Scan for the cell matching the given text and deliver its [x, y] coordinate at center. 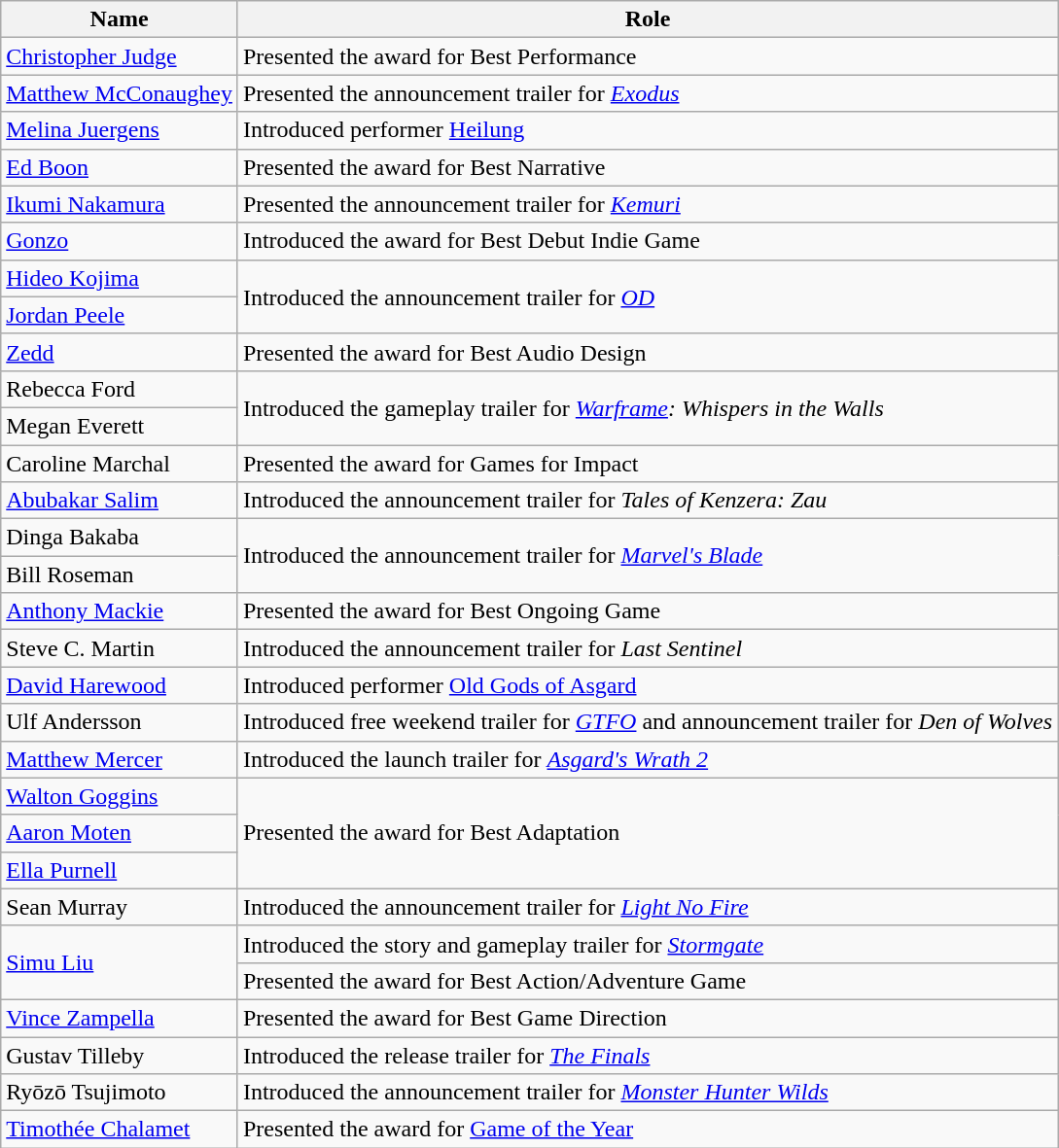
Role [648, 19]
Presented the award for Best Narrative [648, 167]
Introduced the announcement trailer for Light No Fire [648, 907]
Melina Juergens [120, 130]
Aaron Moten [120, 833]
Introduced the announcement trailer for Marvel's Blade [648, 556]
Abubakar Salim [120, 501]
Walton Goggins [120, 796]
Presented the announcement trailer for Exodus [648, 93]
Zedd [120, 352]
Introduced the announcement trailer for Monster Hunter Wilds [648, 1093]
Dinga Bakaba [120, 538]
Ryōzō Tsujimoto [120, 1093]
Ikumi Nakamura [120, 204]
Presented the award for Best Performance [648, 56]
Presented the award for Best Audio Design [648, 352]
Christopher Judge [120, 56]
Simu Liu [120, 962]
Introduced the announcement trailer for Tales of Kenzera: Zau [648, 501]
Introduced the release trailer for The Finals [648, 1055]
Hideo Kojima [120, 278]
Presented the award for Best Game Direction [648, 1018]
Sean Murray [120, 907]
Megan Everett [120, 426]
Presented the award for Games for Impact [648, 464]
David Harewood [120, 685]
Presented the announcement trailer for Kemuri [648, 204]
Gustav Tilleby [120, 1055]
Anthony Mackie [120, 611]
Introduced performer Heilung [648, 130]
Introduced the announcement trailer for Last Sentinel [648, 648]
Presented the award for Best Ongoing Game [648, 611]
Matthew Mercer [120, 759]
Caroline Marchal [120, 464]
Introduced the gameplay trailer for Warframe: Whispers in the Walls [648, 407]
Matthew McConaughey [120, 93]
Ella Purnell [120, 870]
Presented the award for Best Adaptation [648, 833]
Introduced the story and gameplay trailer for Stormgate [648, 944]
Presented the award for Game of the Year [648, 1130]
Introduced performer Old Gods of Asgard [648, 685]
Steve C. Martin [120, 648]
Presented the award for Best Action/Adventure Game [648, 981]
Gonzo [120, 241]
Introduced the award for Best Debut Indie Game [648, 241]
Timothée Chalamet [120, 1130]
Vince Zampella [120, 1018]
Introduced the announcement trailer for OD [648, 296]
Rebecca Ford [120, 389]
Introduced free weekend trailer for GTFO and announcement trailer for Den of Wolves [648, 722]
Introduced the launch trailer for Asgard's Wrath 2 [648, 759]
Jordan Peele [120, 315]
Bill Roseman [120, 574]
Ed Boon [120, 167]
Name [120, 19]
Ulf Andersson [120, 722]
